Detect which cell encompasses the target text, then output its [x, y] center coordinate. 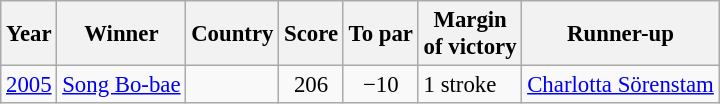
Winner [122, 34]
206 [312, 85]
Score [312, 34]
Year [29, 34]
Runner-up [620, 34]
Country [232, 34]
−10 [380, 85]
1 stroke [470, 85]
Marginof victory [470, 34]
To par [380, 34]
2005 [29, 85]
Song Bo-bae [122, 85]
Charlotta Sörenstam [620, 85]
